Determine the [x, y] coordinate at the center of the cell enclosing the given text.  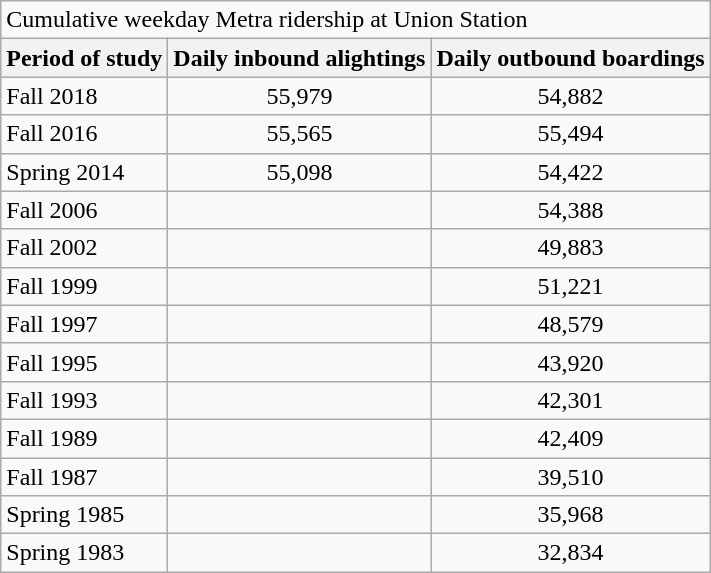
Spring 2014 [84, 172]
55,979 [300, 96]
55,098 [300, 172]
Fall 1989 [84, 438]
55,565 [300, 134]
Fall 2006 [84, 210]
42,409 [570, 438]
49,883 [570, 248]
51,221 [570, 286]
Daily outbound boardings [570, 58]
Spring 1985 [84, 515]
Fall 1993 [84, 400]
Fall 1987 [84, 477]
54,882 [570, 96]
35,968 [570, 515]
54,388 [570, 210]
Fall 2018 [84, 96]
43,920 [570, 362]
Fall 1995 [84, 362]
Fall 2002 [84, 248]
54,422 [570, 172]
39,510 [570, 477]
Spring 1983 [84, 553]
Daily inbound alightings [300, 58]
32,834 [570, 553]
55,494 [570, 134]
Fall 2016 [84, 134]
Fall 1999 [84, 286]
Cumulative weekday Metra ridership at Union Station [356, 20]
42,301 [570, 400]
48,579 [570, 324]
Period of study [84, 58]
Fall 1997 [84, 324]
